From the cell containing the given text, extract its center point as (x, y) coordinate. 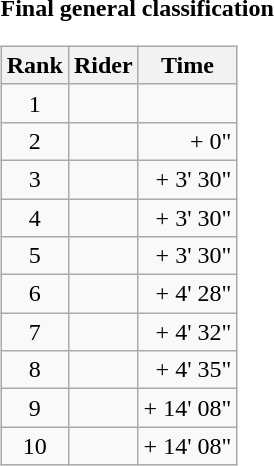
+ 4' 35" (188, 370)
+ 4' 28" (188, 294)
4 (34, 217)
3 (34, 179)
1 (34, 103)
9 (34, 408)
Time (188, 65)
7 (34, 332)
10 (34, 446)
2 (34, 141)
8 (34, 370)
+ 4' 32" (188, 332)
5 (34, 256)
6 (34, 294)
Rider (103, 65)
+ 0" (188, 141)
Rank (34, 65)
